Pinpoint the cell where the given text exists, returning its (X, Y) midpoint coordinate. 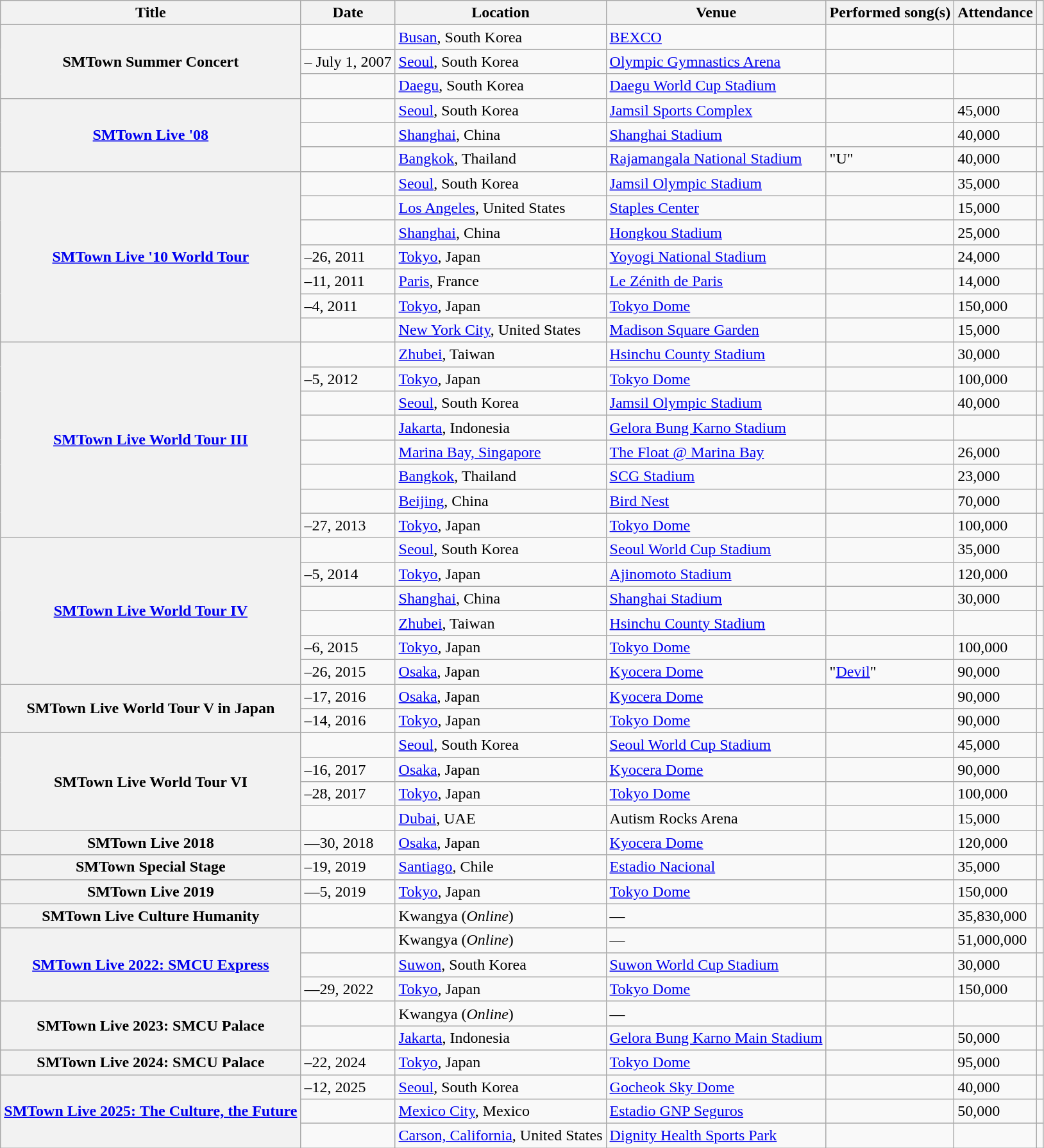
Date (348, 13)
Suwon, South Korea (500, 965)
14,000 (995, 281)
SMTown Live 2023: SMCU Palace (151, 1026)
–6, 2015 (348, 647)
Gelora Bung Karno Main Stadium (716, 1038)
Olympic Gymnastics Arena (716, 62)
Venue (716, 13)
SMTown Live 2019 (151, 891)
SMTown Summer Concert (151, 62)
26,000 (995, 452)
Staples Center (716, 208)
Location (500, 13)
Carson, California, United States (500, 1136)
Autism Rocks Arena (716, 818)
Estadio GNP Seguros (716, 1111)
Madison Square Garden (716, 330)
"Devil" (890, 671)
The Float @ Marina Bay (716, 452)
Jamsil Sports Complex (716, 110)
BEXCO (716, 37)
SMTown Live '08 (151, 135)
SMTown Live 2024: SMCU Palace (151, 1062)
70,000 (995, 501)
25,000 (995, 232)
–17, 2016 (348, 696)
–22, 2024 (348, 1062)
SMTown Live 2022: SMCU Express (151, 965)
New York City, United States (500, 330)
–5, 2012 (348, 379)
Rajamangala National Stadium (716, 159)
SMTown Live '10 World Tour (151, 257)
—5, 2019 (348, 891)
—30, 2018 (348, 843)
– July 1, 2007 (348, 62)
–5, 2014 (348, 574)
SMTown Live World Tour V in Japan (151, 708)
SMTown Live World Tour III (151, 440)
SMTown Live World Tour IV (151, 611)
Busan, South Korea (500, 37)
Gocheok Sky Dome (716, 1087)
SMTown Live Culture Humanity (151, 916)
Marina Bay, Singapore (500, 452)
–14, 2016 (348, 721)
Le Zénith de Paris (716, 281)
SCG Stadium (716, 477)
35,830,000 (995, 916)
SMTown Live 2025: The Culture, the Future (151, 1111)
Suwon World Cup Stadium (716, 965)
Santiago, Chile (500, 867)
—29, 2022 (348, 989)
–28, 2017 (348, 794)
51,000,000 (995, 940)
SMTown Special Stage (151, 867)
Beijing, China (500, 501)
Gelora Bung Karno Stadium (716, 428)
–4, 2011 (348, 306)
Daegu, South Korea (500, 86)
23,000 (995, 477)
–16, 2017 (348, 770)
Paris, France (500, 281)
Estadio Nacional (716, 867)
Bird Nest (716, 501)
–11, 2011 (348, 281)
95,000 (995, 1062)
Mexico City, Mexico (500, 1111)
–26, 2011 (348, 257)
24,000 (995, 257)
SMTown Live 2018 (151, 843)
–12, 2025 (348, 1087)
Attendance (995, 13)
Ajinomoto Stadium (716, 574)
Title (151, 13)
Yoyogi National Stadium (716, 257)
–26, 2015 (348, 671)
–19, 2019 (348, 867)
–27, 2013 (348, 525)
Daegu World Cup Stadium (716, 86)
Dignity Health Sports Park (716, 1136)
Hongkou Stadium (716, 232)
Performed song(s) (890, 13)
Dubai, UAE (500, 818)
"U" (890, 159)
Los Angeles, United States (500, 208)
SMTown Live World Tour VI (151, 782)
